Extract the [X, Y] coordinate from the center of the cell holding the provided text.  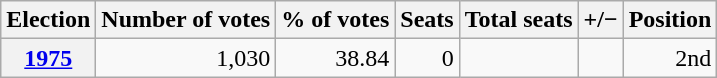
38.84 [336, 58]
1,030 [186, 58]
Election [48, 20]
Position [670, 20]
1975 [48, 58]
Seats [427, 20]
% of votes [336, 20]
0 [427, 58]
+/− [600, 20]
Number of votes [186, 20]
2nd [670, 58]
Total seats [518, 20]
